Capture the cell that displays the provided text and extract its (x, y) central coordinate. 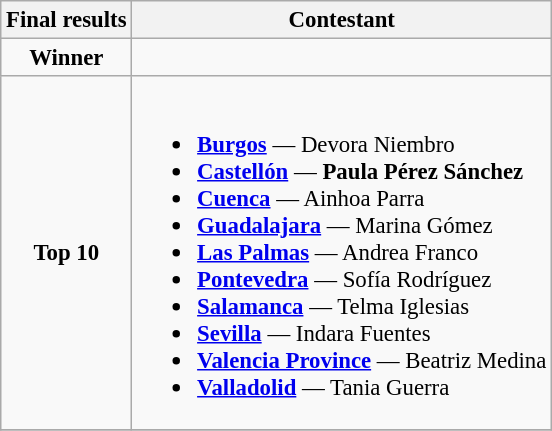
Top 10 (66, 252)
Contestant (342, 20)
Winner (66, 58)
Final results (66, 20)
